Provide the (x, y) coordinate of the cell's center where the given text is located.  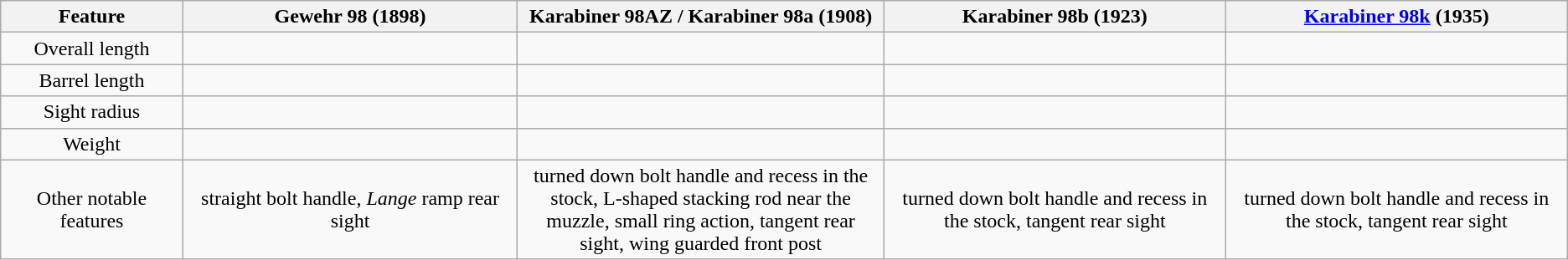
Karabiner 98b (1923) (1055, 17)
straight bolt handle, Lange ramp rear sight (350, 209)
Weight (92, 144)
Sight radius (92, 112)
Feature (92, 17)
Karabiner 98k (1935) (1396, 17)
Overall length (92, 48)
Other notable features (92, 209)
Gewehr 98 (1898) (350, 17)
Karabiner 98AZ / Karabiner 98a (1908) (701, 17)
Barrel length (92, 80)
